Find where the given text appears and provide that cell's center as (x, y) coordinate. 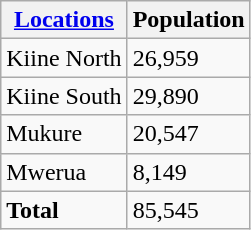
85,545 (188, 210)
Kiine South (64, 96)
Population (188, 20)
Locations (64, 20)
26,959 (188, 58)
Mukure (64, 134)
29,890 (188, 96)
Total (64, 210)
Mwerua (64, 172)
20,547 (188, 134)
Kiine North (64, 58)
8,149 (188, 172)
